Scan for the cell matching the given text and deliver its [x, y] coordinate at center. 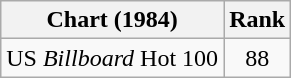
Rank [258, 20]
US Billboard Hot 100 [112, 58]
Chart (1984) [112, 20]
88 [258, 58]
